From the cell containing the given text, extract its center point as (x, y) coordinate. 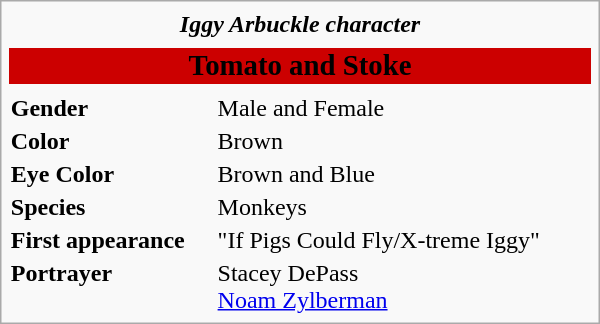
Brown (404, 141)
Stacey DePassNoam Zylberman (404, 286)
Tomato and Stoke (300, 66)
"If Pigs Could Fly/X-treme Iggy" (404, 240)
Species (111, 207)
Eye Color (111, 174)
Color (111, 141)
Portrayer (111, 286)
First appearance (111, 240)
Male and Female (404, 108)
Monkeys (404, 207)
Iggy Arbuckle character (300, 24)
Brown and Blue (404, 174)
Gender (111, 108)
